Provide the (X, Y) coordinate of the cell's center where the given text is located.  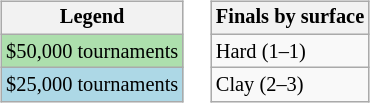
Hard (1–1) (290, 51)
Legend (92, 18)
Finals by surface (290, 18)
$50,000 tournaments (92, 51)
Clay (2–3) (290, 85)
$25,000 tournaments (92, 85)
